Capture the cell that displays the provided text and extract its [X, Y] central coordinate. 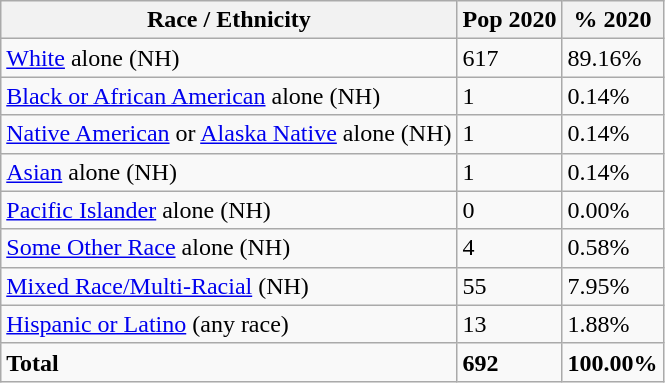
Pacific Islander alone (NH) [229, 210]
Some Other Race alone (NH) [229, 248]
7.95% [612, 286]
0 [510, 210]
13 [510, 324]
Total [229, 362]
Asian alone (NH) [229, 172]
100.00% [612, 362]
Pop 2020 [510, 20]
Mixed Race/Multi-Racial (NH) [229, 286]
89.16% [612, 58]
% 2020 [612, 20]
Native American or Alaska Native alone (NH) [229, 134]
0.58% [612, 248]
617 [510, 58]
55 [510, 286]
Race / Ethnicity [229, 20]
Black or African American alone (NH) [229, 96]
1.88% [612, 324]
692 [510, 362]
White alone (NH) [229, 58]
4 [510, 248]
Hispanic or Latino (any race) [229, 324]
0.00% [612, 210]
